Return the [X, Y] coordinate for the center point of the cell that contains the specified text.  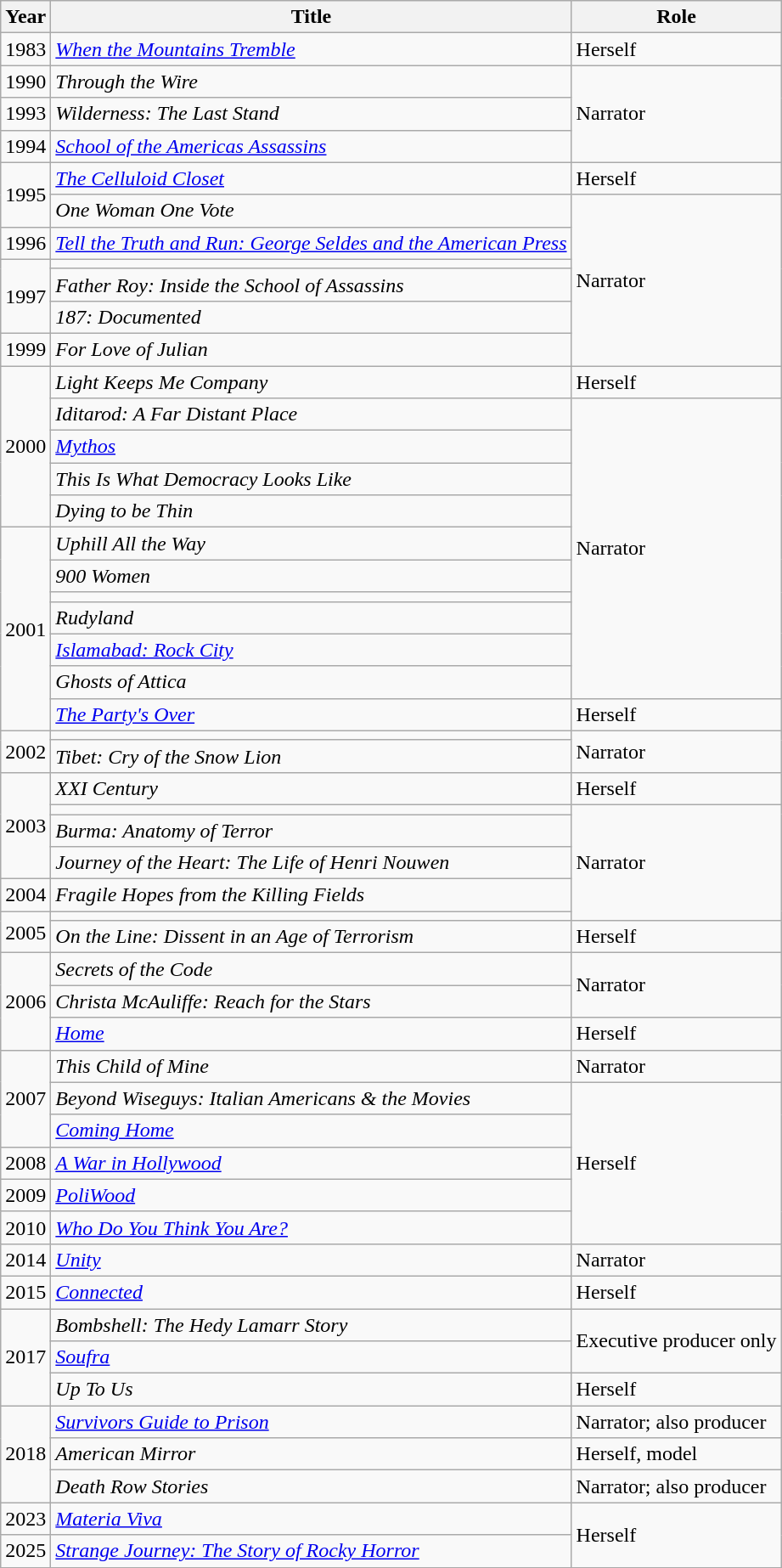
Iditarod: A Far Distant Place [311, 415]
2008 [25, 1163]
Bombshell: The Hedy Lamarr Story [311, 1324]
When the Mountains Tremble [311, 49]
Dying to be Thin [311, 511]
The Party's Over [311, 714]
Death Row Stories [311, 1486]
Title [311, 17]
Mythos [311, 447]
American Mirror [311, 1454]
2018 [25, 1454]
Home [311, 1034]
Year [25, 17]
1990 [25, 82]
Islamabad: Rock City [311, 650]
Unity [311, 1260]
Connected [311, 1292]
2007 [25, 1098]
1994 [25, 146]
Tibet: Cry of the Snow Lion [311, 756]
Uphill All the Way [311, 544]
Ghosts of Attica [311, 682]
2002 [25, 751]
Who Do You Think You Are? [311, 1227]
Light Keeps Me Company [311, 381]
2000 [25, 446]
1999 [25, 349]
Up To Us [311, 1390]
Tell the Truth and Run: George Seldes and the American Press [311, 243]
2006 [25, 1001]
2023 [25, 1519]
For Love of Julian [311, 349]
This Is What Democracy Looks Like [311, 479]
On the Line: Dissent in an Age of Terrorism [311, 937]
Executive producer only [676, 1340]
2005 [25, 933]
1993 [25, 114]
A War in Hollywood [311, 1163]
Beyond Wiseguys: Italian Americans & the Movies [311, 1098]
Herself, model [676, 1454]
900 Women [311, 576]
2009 [25, 1195]
Survivors Guide to Prison [311, 1422]
2004 [25, 895]
Strange Journey: The Story of Rocky Horror [311, 1551]
Rudyland [311, 618]
School of the Americas Assassins [311, 146]
2014 [25, 1260]
Wilderness: The Last Stand [311, 114]
Role [676, 17]
Coming Home [311, 1131]
1996 [25, 243]
XXI Century [311, 788]
Journey of the Heart: The Life of Henri Nouwen [311, 863]
Secrets of the Code [311, 969]
2015 [25, 1292]
One Woman One Vote [311, 211]
Burma: Anatomy of Terror [311, 830]
2010 [25, 1227]
2025 [25, 1551]
2003 [25, 826]
This Child of Mine [311, 1066]
187: Documented [311, 317]
1997 [25, 296]
2017 [25, 1356]
1983 [25, 49]
Father Roy: Inside the School of Assassins [311, 285]
PoliWood [311, 1195]
The Celluloid Closet [311, 178]
Soufra [311, 1357]
Through the Wire [311, 82]
Materia Viva [311, 1519]
Fragile Hopes from the Killing Fields [311, 895]
2001 [25, 629]
1995 [25, 195]
Christa McAuliffe: Reach for the Stars [311, 1001]
